Extract the [X, Y] coordinate from the center of the cell holding the provided text.  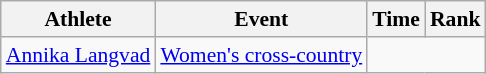
Event [261, 19]
Women's cross-country [261, 55]
Annika Langvad [78, 55]
Rank [456, 19]
Time [396, 19]
Athlete [78, 19]
